Provide the [X, Y] coordinate of the cell's center where the given text is located.  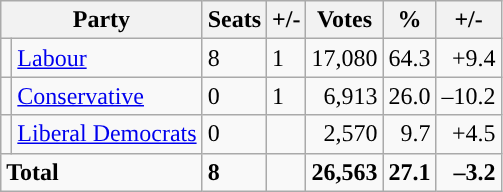
17,080 [344, 58]
Labour [107, 58]
Total [102, 172]
2,570 [344, 134]
–10.2 [468, 96]
Party [102, 20]
Votes [344, 20]
6,913 [344, 96]
26.0 [410, 96]
Liberal Democrats [107, 134]
+4.5 [468, 134]
Seats [234, 20]
% [410, 20]
Conservative [107, 96]
–3.2 [468, 172]
+9.4 [468, 58]
27.1 [410, 172]
64.3 [410, 58]
9.7 [410, 134]
26,563 [344, 172]
